Capture the cell that displays the provided text and extract its [x, y] central coordinate. 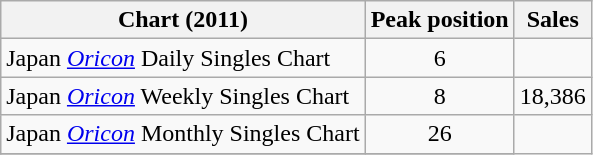
Japan Oricon Monthly Singles Chart [183, 134]
18,386 [552, 96]
Chart (2011) [183, 20]
Japan Oricon Daily Singles Chart [183, 58]
Sales [552, 20]
Japan Oricon Weekly Singles Chart [183, 96]
Peak position [440, 20]
8 [440, 96]
6 [440, 58]
26 [440, 134]
